Scan for the cell matching the given text and deliver its (x, y) coordinate at center. 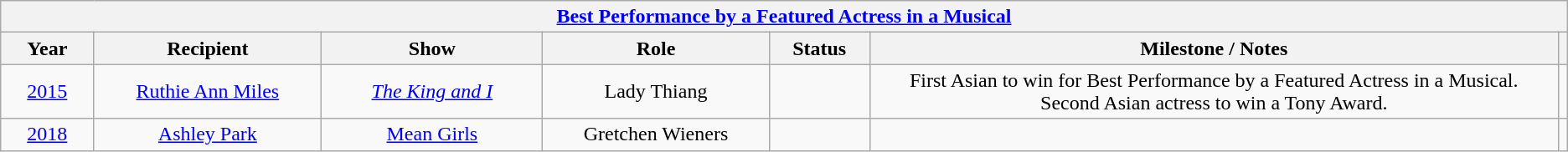
Gretchen Wieners (656, 134)
The King and I (432, 92)
Role (656, 48)
Lady Thiang (656, 92)
Show (432, 48)
Ruthie Ann Miles (208, 92)
Mean Girls (432, 134)
2015 (47, 92)
2018 (47, 134)
First Asian to win for Best Performance by a Featured Actress in a Musical.Second Asian actress to win a Tony Award. (1214, 92)
Status (819, 48)
Ashley Park (208, 134)
Best Performance by a Featured Actress in a Musical (784, 17)
Year (47, 48)
Milestone / Notes (1214, 48)
Recipient (208, 48)
